Search for the cell housing the specified text and yield its (X, Y) center coordinate. 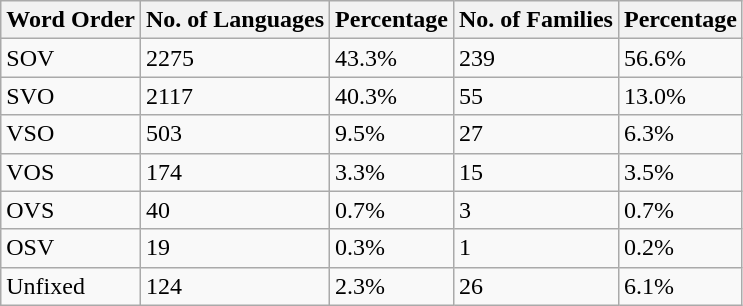
2117 (234, 96)
503 (234, 134)
3.5% (680, 172)
174 (234, 172)
2275 (234, 58)
239 (536, 58)
Word Order (71, 20)
40.3% (392, 96)
SVO (71, 96)
26 (536, 286)
6.1% (680, 286)
1 (536, 248)
6.3% (680, 134)
No. of Families (536, 20)
124 (234, 286)
40 (234, 210)
19 (234, 248)
55 (536, 96)
56.6% (680, 58)
VSO (71, 134)
2.3% (392, 286)
27 (536, 134)
Unfixed (71, 286)
3 (536, 210)
0.2% (680, 248)
15 (536, 172)
VOS (71, 172)
43.3% (392, 58)
9.5% (392, 134)
SOV (71, 58)
0.3% (392, 248)
OVS (71, 210)
13.0% (680, 96)
No. of Languages (234, 20)
OSV (71, 248)
3.3% (392, 172)
